From the cell containing the given text, extract its center point as [X, Y] coordinate. 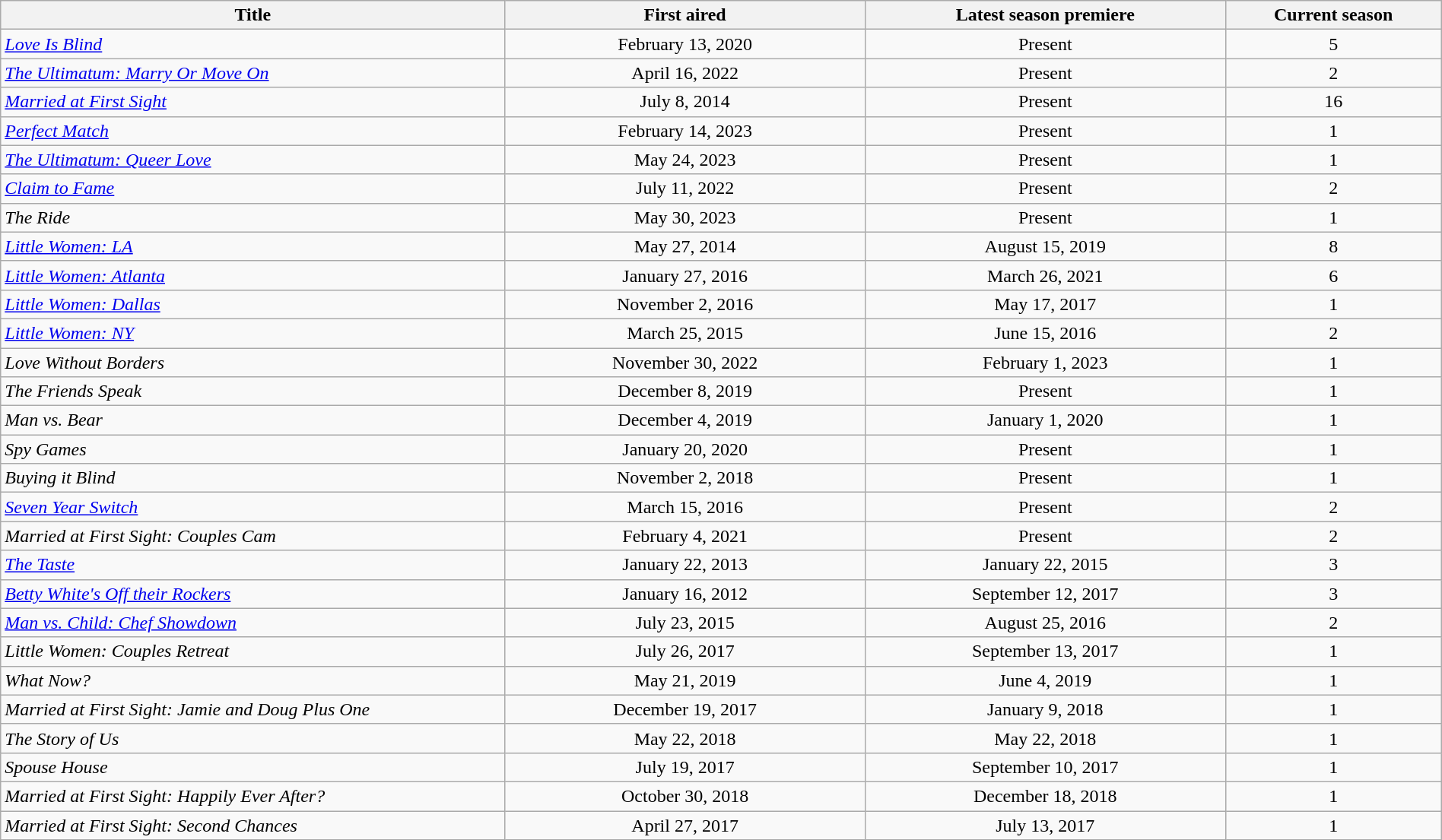
December 4, 2019 [685, 420]
June 4, 2019 [1045, 680]
Claim to Fame [253, 189]
Love Without Borders [253, 363]
Little Women: NY [253, 333]
January 20, 2020 [685, 449]
Seven Year Switch [253, 507]
August 25, 2016 [1045, 623]
July 11, 2022 [685, 189]
The Ultimatum: Marry Or Move On [253, 73]
July 23, 2015 [685, 623]
Current season [1333, 15]
Spouse House [253, 767]
May 24, 2023 [685, 160]
October 30, 2018 [685, 796]
Married at First Sight: Jamie and Doug Plus One [253, 709]
May 30, 2023 [685, 217]
June 15, 2016 [1045, 333]
January 1, 2020 [1045, 420]
Title [253, 15]
Love Is Blind [253, 44]
The Ultimatum: Queer Love [253, 160]
First aired [685, 15]
Married at First Sight: Happily Ever After? [253, 796]
January 22, 2015 [1045, 565]
Married at First Sight: Couples Cam [253, 536]
Perfect Match [253, 131]
December 8, 2019 [685, 391]
The Taste [253, 565]
5 [1333, 44]
September 13, 2017 [1045, 651]
Betty White's Off their Rockers [253, 594]
Buying it Blind [253, 478]
January 22, 2013 [685, 565]
January 16, 2012 [685, 594]
December 18, 2018 [1045, 796]
July 8, 2014 [685, 102]
Little Women: Couples Retreat [253, 651]
July 13, 2017 [1045, 825]
April 27, 2017 [685, 825]
December 19, 2017 [685, 709]
May 17, 2017 [1045, 304]
April 16, 2022 [685, 73]
September 10, 2017 [1045, 767]
March 25, 2015 [685, 333]
January 27, 2016 [685, 275]
Little Women: Dallas [253, 304]
September 12, 2017 [1045, 594]
The Story of Us [253, 738]
Spy Games [253, 449]
February 13, 2020 [685, 44]
6 [1333, 275]
November 30, 2022 [685, 363]
What Now? [253, 680]
November 2, 2016 [685, 304]
March 26, 2021 [1045, 275]
8 [1333, 246]
May 21, 2019 [685, 680]
November 2, 2018 [685, 478]
January 9, 2018 [1045, 709]
Little Women: LA [253, 246]
Latest season premiere [1045, 15]
May 27, 2014 [685, 246]
The Ride [253, 217]
Man vs. Child: Chef Showdown [253, 623]
March 15, 2016 [685, 507]
February 1, 2023 [1045, 363]
July 19, 2017 [685, 767]
February 14, 2023 [685, 131]
February 4, 2021 [685, 536]
Little Women: Atlanta [253, 275]
Married at First Sight [253, 102]
Man vs. Bear [253, 420]
16 [1333, 102]
August 15, 2019 [1045, 246]
July 26, 2017 [685, 651]
Married at First Sight: Second Chances [253, 825]
The Friends Speak [253, 391]
